Extract the [x, y] coordinate from the center of the cell holding the provided text.  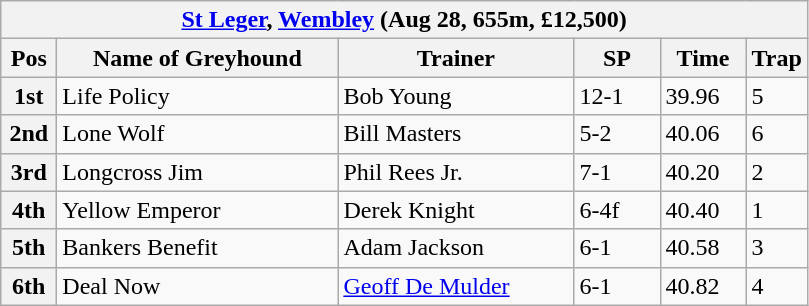
4 [776, 286]
Lone Wolf [198, 134]
Phil Rees Jr. [456, 172]
40.58 [703, 248]
Bankers Benefit [198, 248]
Life Policy [198, 96]
Pos [29, 58]
Bob Young [456, 96]
St Leger, Wembley (Aug 28, 655m, £12,500) [404, 20]
5 [776, 96]
6th [29, 286]
2nd [29, 134]
Time [703, 58]
Deal Now [198, 286]
12-1 [617, 96]
Bill Masters [456, 134]
7-1 [617, 172]
Adam Jackson [456, 248]
Trainer [456, 58]
6 [776, 134]
5th [29, 248]
1 [776, 210]
Geoff De Mulder [456, 286]
1st [29, 96]
39.96 [703, 96]
40.06 [703, 134]
Longcross Jim [198, 172]
SP [617, 58]
6-4f [617, 210]
Trap [776, 58]
4th [29, 210]
2 [776, 172]
Name of Greyhound [198, 58]
3rd [29, 172]
40.20 [703, 172]
Yellow Emperor [198, 210]
Derek Knight [456, 210]
5-2 [617, 134]
40.40 [703, 210]
40.82 [703, 286]
3 [776, 248]
